Find where the given text appears and provide that cell's center as [x, y] coordinate. 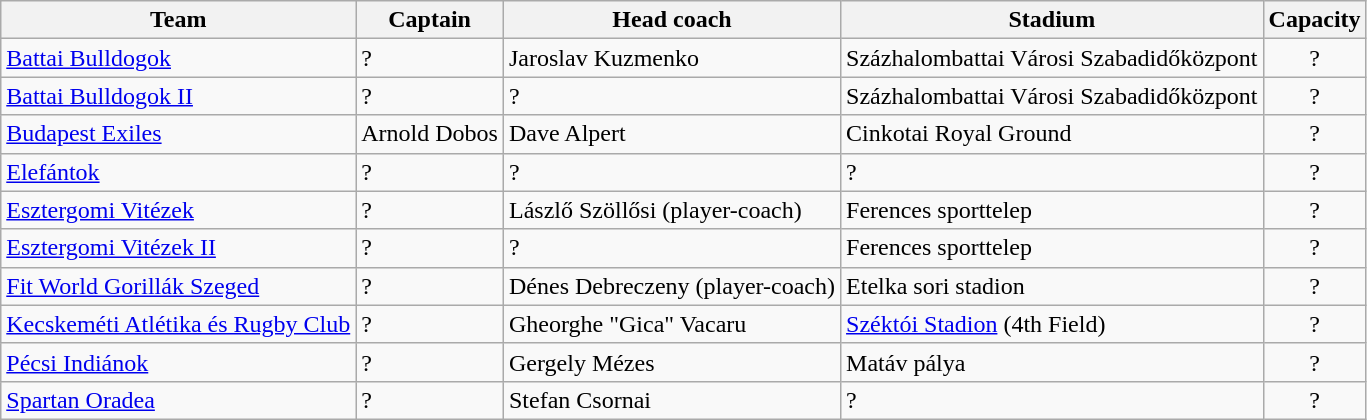
Jaroslav Kuzmenko [672, 58]
Fit World Gorillák Szeged [178, 286]
Head coach [672, 20]
Esztergomi Vitézek [178, 210]
Battai Bulldogok II [178, 96]
Esztergomi Vitézek II [178, 248]
Dénes Debreczeny (player-coach) [672, 286]
Stadium [1052, 20]
Matáv pálya [1052, 362]
Arnold Dobos [430, 134]
Battai Bulldogok [178, 58]
Gheorghe "Gica" Vacaru [672, 324]
Etelka sori stadion [1052, 286]
Team [178, 20]
Stefan Csornai [672, 400]
Spartan Oradea [178, 400]
Cinkotai Royal Ground [1052, 134]
Captain [430, 20]
Elefántok [178, 172]
Gergely Mézes [672, 362]
Dave Alpert [672, 134]
Kecskeméti Atlétika és Rugby Club [178, 324]
Budapest Exiles [178, 134]
Széktói Stadion (4th Field) [1052, 324]
Capacity [1314, 20]
Pécsi Indiánok [178, 362]
Lászlő Szöllősi (player-coach) [672, 210]
